Return the [X, Y] coordinate for the center point of the cell that contains the specified text.  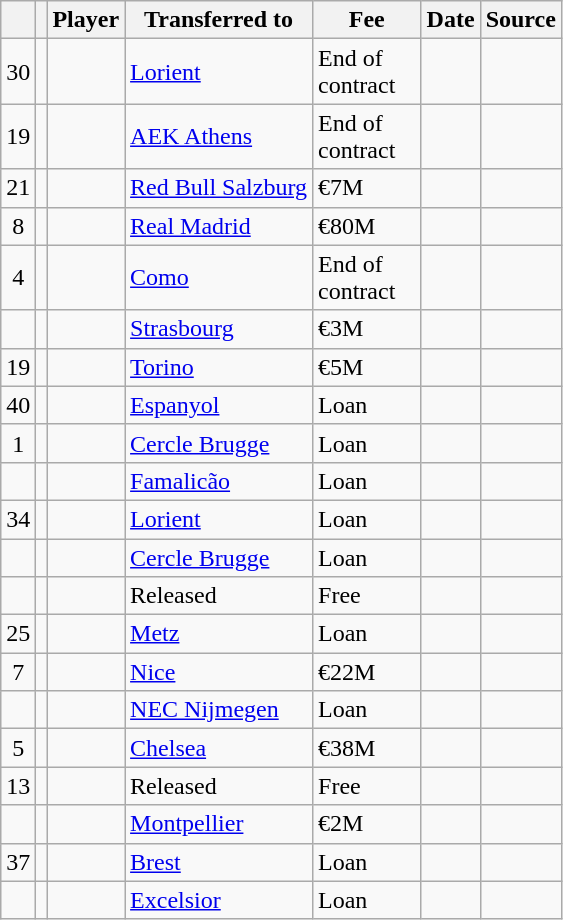
1 [18, 443]
Espanyol [219, 405]
Como [219, 278]
34 [18, 519]
4 [18, 278]
AEK Athens [219, 136]
Strasbourg [219, 329]
Famalicão [219, 481]
Excelsior [219, 900]
Metz [219, 634]
€38M [368, 748]
Red Bull Salzburg [219, 188]
25 [18, 634]
Player [86, 20]
€2M [368, 824]
€22M [368, 672]
Fee [368, 20]
13 [18, 786]
7 [18, 672]
40 [18, 405]
21 [18, 188]
37 [18, 862]
Real Madrid [219, 226]
€7M [368, 188]
Torino [219, 367]
30 [18, 72]
€5M [368, 367]
Transferred to [219, 20]
Montpellier [219, 824]
Source [520, 20]
Nice [219, 672]
8 [18, 226]
€80M [368, 226]
€3M [368, 329]
Brest [219, 862]
NEC Nijmegen [219, 710]
5 [18, 748]
Chelsea [219, 748]
Date [450, 20]
